Capture the cell that displays the provided text and extract its [X, Y] central coordinate. 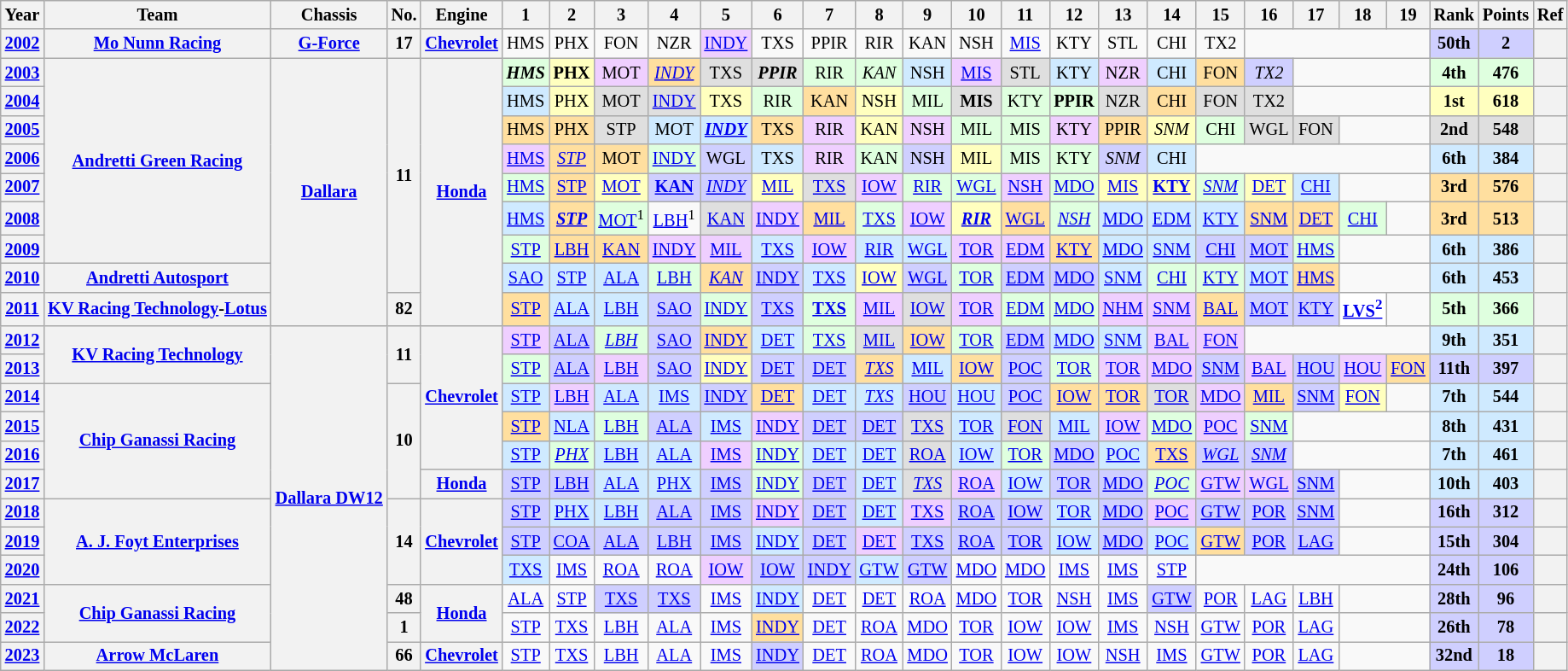
576 [1506, 187]
16th [1454, 512]
2015 [22, 426]
384 [1506, 159]
2014 [22, 397]
Dallara [329, 192]
2007 [22, 187]
2022 [22, 627]
453 [1506, 278]
KV Racing Technology [157, 353]
COA [572, 541]
312 [1506, 512]
8 [879, 15]
2011 [22, 309]
3 [621, 15]
11th [1454, 369]
548 [1506, 130]
66 [404, 656]
397 [1506, 369]
2003 [22, 73]
10th [1454, 483]
96 [1506, 598]
8th [1454, 426]
431 [1506, 426]
618 [1506, 101]
16 [1269, 15]
2006 [22, 159]
351 [1506, 340]
19 [1408, 15]
24th [1454, 569]
78 [1506, 627]
KV Racing Technology-Lotus [157, 309]
Ref [1550, 15]
Chassis [329, 15]
LVS2 [1362, 309]
2002 [22, 44]
476 [1506, 73]
48 [404, 598]
386 [1506, 249]
LBH1 [674, 219]
106 [1506, 569]
NHM [1123, 309]
4th [1454, 73]
12 [1073, 15]
13 [1123, 15]
2009 [22, 249]
304 [1506, 541]
9th [1454, 340]
15 [1220, 15]
28th [1454, 598]
2008 [22, 219]
MOT1 [621, 219]
2018 [22, 512]
2004 [22, 101]
Engine [461, 15]
513 [1506, 219]
82 [404, 309]
2013 [22, 369]
7 [829, 15]
6 [778, 15]
5 [727, 15]
5th [1454, 309]
Team [157, 15]
A. J. Foyt Enterprises [157, 541]
2019 [22, 541]
Year [22, 15]
2012 [22, 340]
32nd [1454, 656]
G-Force [329, 44]
26th [1454, 627]
Arrow McLaren [157, 656]
2010 [22, 278]
2005 [22, 130]
50th [1454, 44]
Mo Nunn Racing [157, 44]
Points [1506, 15]
2020 [22, 569]
2nd [1454, 130]
2017 [22, 483]
15th [1454, 541]
No. [404, 15]
NLA [572, 426]
Andretti Autosport [157, 278]
2023 [22, 656]
9 [928, 15]
Dallara DW12 [329, 498]
366 [1506, 309]
461 [1506, 455]
Andretti Green Racing [157, 160]
2021 [22, 598]
544 [1506, 397]
2016 [22, 455]
403 [1506, 483]
4 [674, 15]
1st [1454, 101]
Rank [1454, 15]
